Output the (x, y) coordinate of the center of the cell containing the given text.  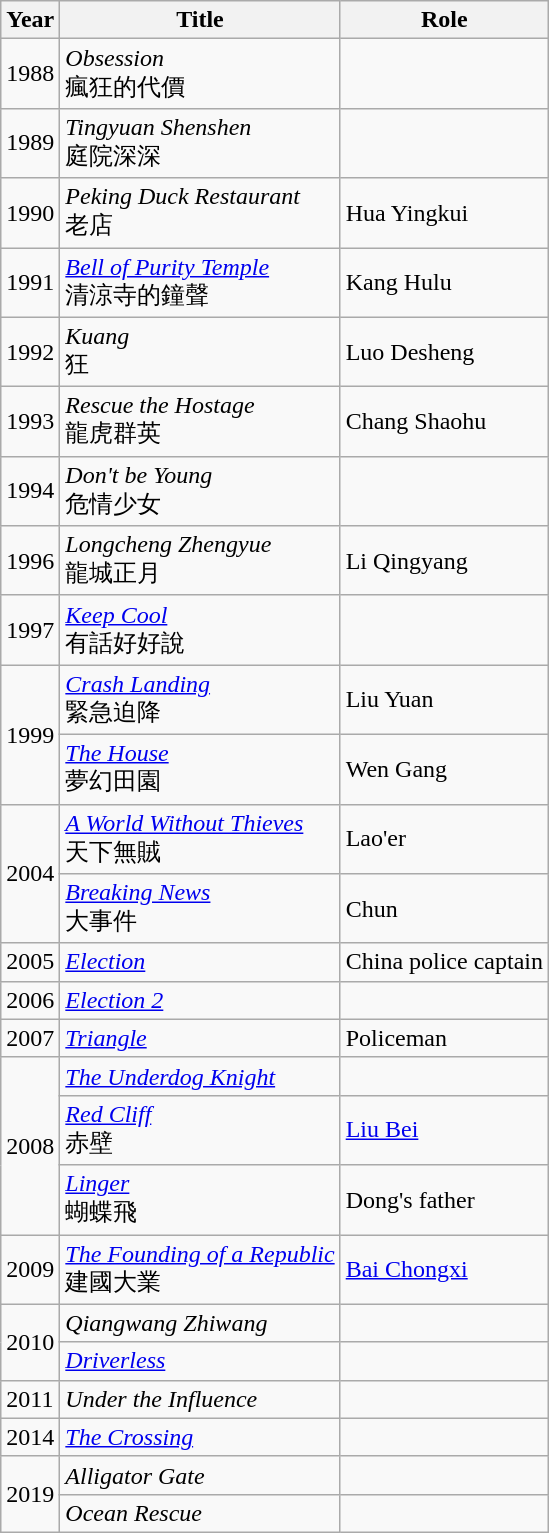
1993 (30, 422)
Ocean Rescue (200, 1513)
Red Cliff赤壁 (200, 1130)
The Founding of a Republic建國大業 (200, 1269)
Breaking News大事件 (200, 909)
1990 (30, 213)
2005 (30, 962)
Kang Hulu (444, 283)
2004 (30, 874)
Bai Chongxi (444, 1269)
China police captain (444, 962)
2008 (30, 1146)
The Crossing (200, 1437)
2011 (30, 1399)
Chun (444, 909)
Election (200, 962)
Under the Influence (200, 1399)
1989 (30, 143)
Tingyuan Shenshen庭院深深 (200, 143)
Election 2 (200, 1000)
1992 (30, 352)
Title (200, 20)
Qiangwang Zhiwang (200, 1323)
Triangle (200, 1038)
1994 (30, 491)
Rescue the Hostage龍虎群英 (200, 422)
The House夢幻田園 (200, 769)
Lao'er (444, 839)
1988 (30, 74)
2009 (30, 1269)
Linger蝴蝶飛 (200, 1200)
1999 (30, 734)
2007 (30, 1038)
2006 (30, 1000)
Bell of Purity Temple清涼寺的鐘聲 (200, 283)
The Underdog Knight (200, 1076)
Driverless (200, 1361)
Keep Cool有話好好說 (200, 630)
Chang Shaohu (444, 422)
Kuang狂 (200, 352)
2014 (30, 1437)
Liu Bei (444, 1130)
1991 (30, 283)
Dong's father (444, 1200)
A World Without Thieves天下無賊 (200, 839)
Wen Gang (444, 769)
Hua Yingkui (444, 213)
Year (30, 20)
Crash Landing緊急迫降 (200, 700)
Role (444, 20)
Liu Yuan (444, 700)
Don't be Young危情少女 (200, 491)
2010 (30, 1342)
Peking Duck Restaurant老店 (200, 213)
Alligator Gate (200, 1475)
Obsession瘋狂的代價 (200, 74)
Longcheng Zhengyue龍城正月 (200, 561)
Policeman (444, 1038)
1997 (30, 630)
2019 (30, 1494)
Li Qingyang (444, 561)
1996 (30, 561)
Luo Desheng (444, 352)
